Identify which cell holds the provided text, then report its [x, y] central coordinate. 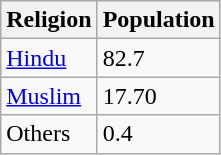
Religion [49, 20]
Others [49, 134]
17.70 [158, 96]
0.4 [158, 134]
82.7 [158, 58]
Hindu [49, 58]
Muslim [49, 96]
Population [158, 20]
